Output the (X, Y) coordinate of the center of the cell containing the given text.  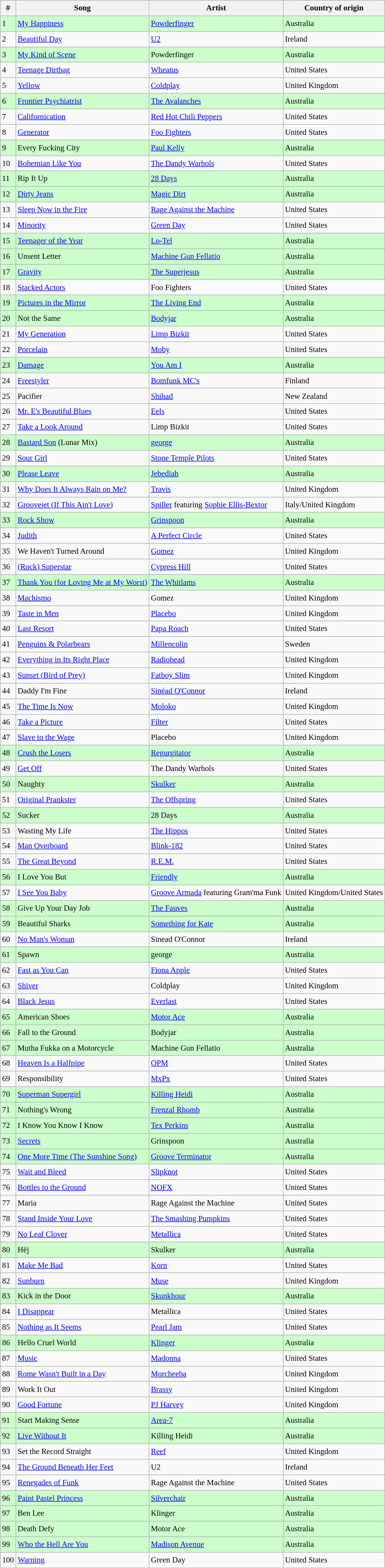
Jebediah (216, 474)
79 (8, 1234)
Naughty (83, 784)
R.E.M. (216, 861)
35 (8, 552)
Secrets (83, 1141)
75 (8, 1172)
56 (8, 877)
The Avalanches (216, 101)
70 (8, 1094)
99 (8, 1545)
Fatboy Slim (216, 676)
Artist (216, 8)
63 (8, 986)
Set the Record Straight (83, 1451)
48 (8, 753)
MxPx (216, 1079)
94 (8, 1467)
65 (8, 1017)
Sour Girl (83, 458)
Porcelain (83, 349)
12 (8, 194)
The Time Is Now (83, 706)
Take a Look Around (83, 427)
Sinéad O'Connor (216, 691)
66 (8, 1033)
62 (8, 970)
Bastard Son (Lunar Mix) (83, 443)
NOFX (216, 1188)
Brassy (216, 1390)
Sunburn (83, 1281)
6 (8, 101)
Rome Wasn't Built in a Day (83, 1374)
Korn (216, 1265)
Groove Terminator (216, 1157)
Taste in Men (83, 613)
98 (8, 1529)
42 (8, 660)
26 (8, 412)
85 (8, 1327)
40 (8, 629)
Finland (334, 380)
Who the Hell Are You (83, 1545)
33 (8, 520)
Area-7 (216, 1421)
You Am I (216, 365)
The Superjesus (216, 272)
The Smashing Pumpkins (216, 1218)
Nothing's Wrong (83, 1110)
Fall to the Ground (83, 1033)
60 (8, 939)
24 (8, 380)
Silverchair (216, 1498)
53 (8, 831)
I Know You Know I Know (83, 1125)
Shihad (216, 396)
Slave to the Wage (83, 737)
Friendly (216, 877)
Stone Temple Pilots (216, 458)
Madison Avenue (216, 1545)
3 (8, 55)
Millencolin (216, 645)
77 (8, 1203)
Muse (216, 1281)
Hello Cruel World (83, 1343)
Heaven Is a Halfpipe (83, 1064)
100 (8, 1560)
Nothing as It Seems (83, 1327)
New Zealand (334, 396)
Daddy I'm Fine (83, 691)
Frontier Psychiatrist (83, 101)
10 (8, 164)
57 (8, 893)
Last Resort (83, 629)
Rock Show (83, 520)
96 (8, 1498)
Crush the Losers (83, 753)
Wheatus (216, 70)
Death Defy (83, 1529)
Lo-Tel (216, 241)
Wait and Bleed (83, 1172)
82 (8, 1281)
The Hippos (216, 831)
76 (8, 1188)
86 (8, 1343)
54 (8, 846)
Californication (83, 116)
We Haven't Turned Around (83, 552)
PJ Harvey (216, 1405)
45 (8, 706)
2 (8, 40)
The Ground Beneath Her Feet (83, 1467)
Song (83, 8)
74 (8, 1157)
Wasting My Life (83, 831)
Everything in Its Right Place (83, 660)
16 (8, 256)
Not the Same (83, 319)
I Love You But (83, 877)
Cypress Hill (216, 567)
No Leaf Clover (83, 1234)
Minority (83, 225)
Stand Inside Your Love (83, 1218)
Please Leave (83, 474)
Fiona Apple (216, 970)
No Man's Woman (83, 939)
5 (8, 86)
46 (8, 722)
31 (8, 489)
Paul Kelly (216, 148)
Take a Picture (83, 722)
41 (8, 645)
Responsibility (83, 1079)
Groovejet (If This Ain't Love) (83, 505)
9 (8, 148)
55 (8, 861)
90 (8, 1405)
Everlast (216, 1001)
97 (8, 1514)
Generator (83, 132)
Renegades of Funk (83, 1482)
51 (8, 800)
Bottles to the Ground (83, 1188)
38 (8, 598)
Pacifier (83, 396)
91 (8, 1421)
Maria (83, 1203)
Music (83, 1358)
I See You Baby (83, 893)
Spiller featuring Sophie Ellis-Bextor (216, 505)
Rip It Up (83, 179)
Beautiful Sharks (83, 924)
95 (8, 1482)
Fast as You Can (83, 970)
50 (8, 784)
Gravity (83, 272)
Paint Pastel Princess (83, 1498)
One More Time (The Sunshine Song) (83, 1157)
Make Me Bad (83, 1265)
Start Making Sense (83, 1421)
Filter (216, 722)
Damage (83, 365)
67 (8, 1048)
Frenzal Rhomb (216, 1110)
Good Fortune (83, 1405)
Thank You (for Loving Me at My Worst) (83, 582)
69 (8, 1079)
32 (8, 505)
# (8, 8)
Blink-182 (216, 846)
Original Prankster (83, 800)
78 (8, 1218)
Ben Lee (83, 1514)
Teenage Dirtbag (83, 70)
Get Off (83, 769)
1 (8, 24)
Moby (216, 349)
15 (8, 241)
30 (8, 474)
81 (8, 1265)
Unsent Letter (83, 256)
The Fauves (216, 909)
58 (8, 909)
Papa Roach (216, 629)
Every Fucking City (83, 148)
7 (8, 116)
Moloko (216, 706)
61 (8, 955)
Madonna (216, 1358)
Italy/United Kingdom (334, 505)
Work It Out (83, 1390)
(Rock) Superstar (83, 567)
34 (8, 536)
Pictures in the Mirror (83, 303)
Sucker (83, 815)
88 (8, 1374)
87 (8, 1358)
11 (8, 179)
17 (8, 272)
Something for Kate (216, 924)
Red Hot Chili Peppers (216, 116)
Eels (216, 412)
49 (8, 769)
Penguins & Polarbears (83, 645)
Radiohead (216, 660)
22 (8, 349)
Sleep Now in the Fire (83, 210)
Magic Dirt (216, 194)
Teenager of the Year (83, 241)
United Kingdom/United States (334, 893)
Superman Supergirl (83, 1094)
Groove Armada featuring Gram'ma Funk (216, 893)
19 (8, 303)
8 (8, 132)
Freestyler (83, 380)
I Disappear (83, 1312)
89 (8, 1390)
73 (8, 1141)
A Perfect Circle (216, 536)
Machismo (83, 598)
American Shoes (83, 1017)
83 (8, 1296)
My Generation (83, 334)
4 (8, 70)
29 (8, 458)
Live Without It (83, 1436)
Slipknot (216, 1172)
Man Overboard (83, 846)
14 (8, 225)
18 (8, 288)
Dirty Jeans (83, 194)
Spawn (83, 955)
Mutha Fukka on a Motorcycle (83, 1048)
Pearl Jam (216, 1327)
The Great Beyond (83, 861)
84 (8, 1312)
Yellow (83, 86)
Tex Perkins (216, 1125)
Warning (83, 1560)
43 (8, 676)
52 (8, 815)
Skunkhour (216, 1296)
36 (8, 567)
39 (8, 613)
Regurgitator (216, 753)
59 (8, 924)
Sinead O'Connor (216, 939)
23 (8, 365)
Kick in the Door (83, 1296)
Black Jesus (83, 1001)
Travis (216, 489)
92 (8, 1436)
25 (8, 396)
The Offspring (216, 800)
44 (8, 691)
Give Up Your Day Job (83, 909)
Country of origin (334, 8)
21 (8, 334)
The Whitlams (216, 582)
80 (8, 1250)
Why Does It Always Rain on Me? (83, 489)
Morcheeba (216, 1374)
Mr. E's Beautiful Blues (83, 412)
13 (8, 210)
The Living End (216, 303)
Reef (216, 1451)
71 (8, 1110)
Beautiful Day (83, 40)
Hëj (83, 1250)
Stacked Actors (83, 288)
Judith (83, 536)
Shiver (83, 986)
28 (8, 443)
20 (8, 319)
My Happiness (83, 24)
47 (8, 737)
27 (8, 427)
OPM (216, 1064)
68 (8, 1064)
Sweden (334, 645)
My Kind of Scene (83, 55)
37 (8, 582)
93 (8, 1451)
64 (8, 1001)
Bomfunk MC's (216, 380)
Sunset (Bird of Prey) (83, 676)
72 (8, 1125)
Bohemian Like You (83, 164)
